Provide the [x, y] coordinate of the cell's center where the given text is located.  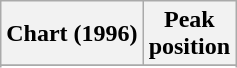
Chart (1996) [72, 34]
Peakposition [189, 34]
